Return [x, y] of the center of cell containing provided text 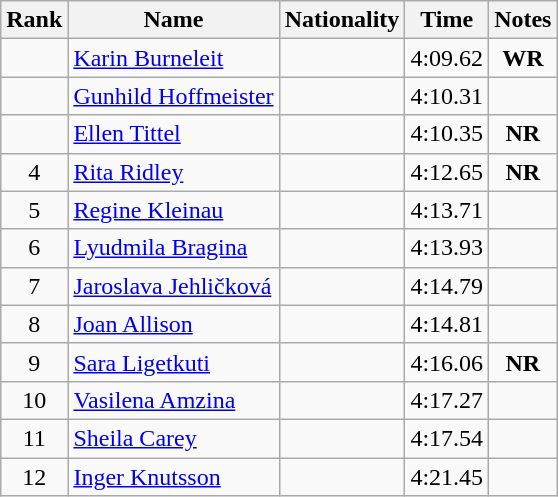
5 [34, 210]
4:09.62 [447, 58]
Ellen Tittel [174, 134]
4:21.45 [447, 477]
Nationality [342, 20]
4:16.06 [447, 362]
Gunhild Hoffmeister [174, 96]
8 [34, 324]
4:12.65 [447, 172]
Notes [523, 20]
Rita Ridley [174, 172]
Rank [34, 20]
Jaroslava Jehličková [174, 286]
4 [34, 172]
4:10.31 [447, 96]
4:10.35 [447, 134]
12 [34, 477]
Joan Allison [174, 324]
4:17.54 [447, 438]
9 [34, 362]
10 [34, 400]
Time [447, 20]
WR [523, 58]
7 [34, 286]
11 [34, 438]
4:14.81 [447, 324]
Regine Kleinau [174, 210]
4:17.27 [447, 400]
4:13.71 [447, 210]
Sara Ligetkuti [174, 362]
4:14.79 [447, 286]
Vasilena Amzina [174, 400]
4:13.93 [447, 248]
Name [174, 20]
Inger Knutsson [174, 477]
Karin Burneleit [174, 58]
Sheila Carey [174, 438]
Lyudmila Bragina [174, 248]
6 [34, 248]
